From the cell containing the given text, extract its center point as (X, Y) coordinate. 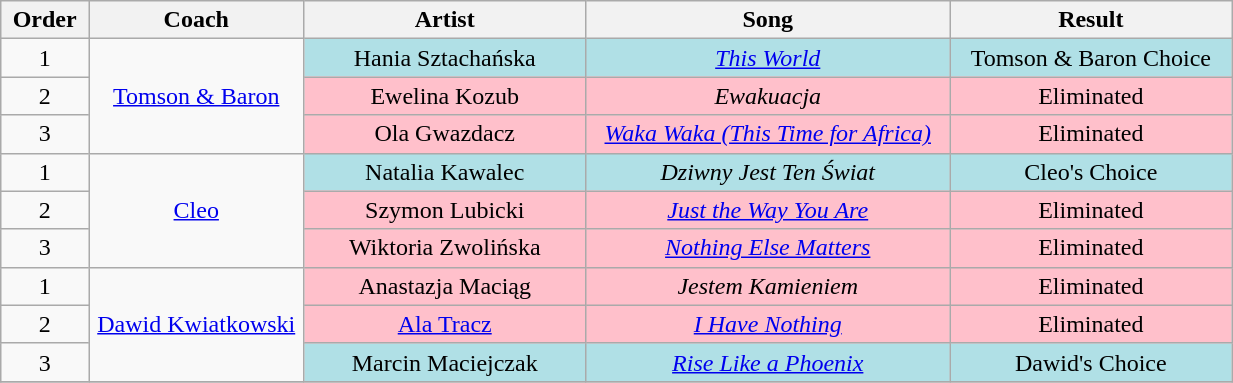
Coach (196, 20)
Tomson & Baron (196, 96)
This World (768, 58)
Tomson & Baron Choice (1091, 58)
Hania Sztachańska (445, 58)
Jestem Kamieniem (768, 286)
Marcin Maciejczak (445, 362)
Cleo's Choice (1091, 172)
Cleo (196, 210)
Nothing Else Matters (768, 248)
Dawid's Choice (1091, 362)
Wiktoria Zwolińska (445, 248)
Rise Like a Phoenix (768, 362)
Dawid Kwiatkowski (196, 324)
Artist (445, 20)
Waka Waka (This Time for Africa) (768, 134)
Just the Way You Are (768, 210)
Szymon Lubicki (445, 210)
Anastazja Maciąg (445, 286)
I Have Nothing (768, 324)
Dziwny Jest Ten Świat (768, 172)
Ewelina Kozub (445, 96)
Ewakuacja (768, 96)
Natalia Kawalec (445, 172)
Order (45, 20)
Song (768, 20)
Result (1091, 20)
Ala Tracz (445, 324)
Ola Gwazdacz (445, 134)
